Extract the (x, y) coordinate from the center of the cell holding the provided text.  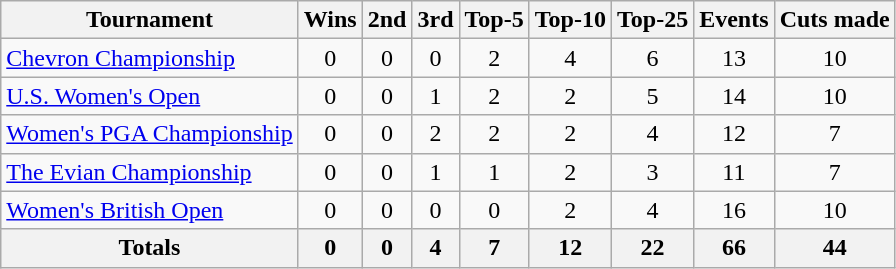
Top-25 (652, 20)
11 (734, 172)
66 (734, 248)
Women's British Open (150, 210)
3rd (436, 20)
The Evian Championship (150, 172)
2nd (387, 20)
5 (652, 96)
22 (652, 248)
Cuts made (834, 20)
Top-5 (494, 20)
3 (652, 172)
13 (734, 58)
44 (834, 248)
6 (652, 58)
Chevron Championship (150, 58)
Tournament (150, 20)
16 (734, 210)
Totals (150, 248)
Events (734, 20)
U.S. Women's Open (150, 96)
Wins (330, 20)
Top-10 (570, 20)
14 (734, 96)
Women's PGA Championship (150, 134)
